Search for the cell housing the specified text and yield its (x, y) center coordinate. 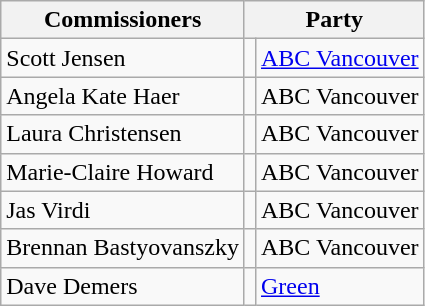
Brennan Bastyovanszky (123, 248)
Green (340, 286)
Dave Demers (123, 286)
Jas Virdi (123, 210)
Scott Jensen (123, 58)
Marie-Claire Howard (123, 172)
Laura Christensen (123, 134)
Angela Kate Haer (123, 96)
Commissioners (123, 20)
Party (334, 20)
